Determine the (x, y) coordinate at the center of the cell enclosing the given text.  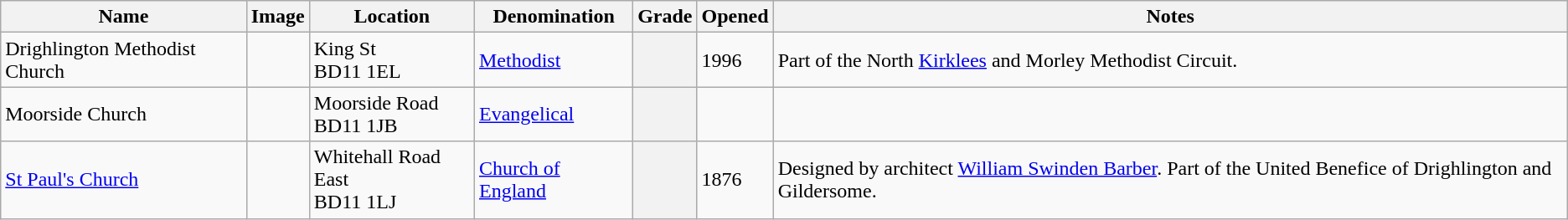
Image (278, 17)
Denomination (553, 17)
Part of the North Kirklees and Morley Methodist Circuit. (1170, 60)
Grade (665, 17)
Notes (1170, 17)
Whitehall Road EastBD11 1LJ (392, 180)
Location (392, 17)
St Paul's Church (124, 180)
Drighlington Methodist Church (124, 60)
1996 (735, 60)
1876 (735, 180)
Opened (735, 17)
King StBD11 1EL (392, 60)
Evangelical (553, 114)
Designed by architect William Swinden Barber. Part of the United Benefice of Drighlington and Gildersome. (1170, 180)
Name (124, 17)
Moorside Church (124, 114)
Methodist (553, 60)
Church of England (553, 180)
Moorside RoadBD11 1JB (392, 114)
